Determine the [X, Y] coordinate at the center of the cell enclosing the given text.  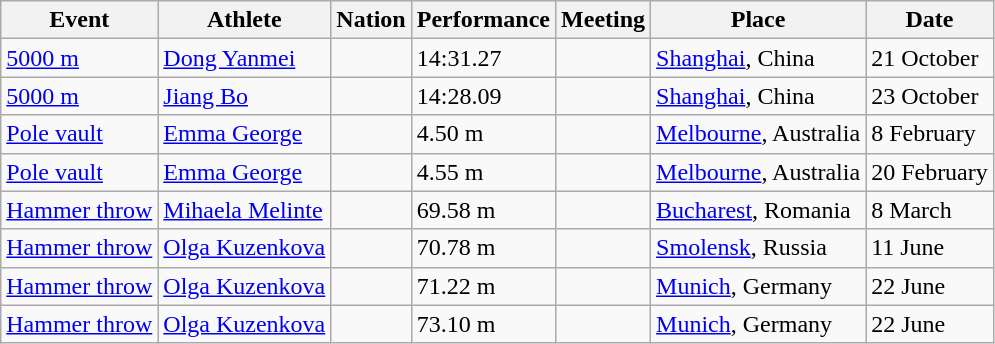
11 June [930, 248]
69.58 m [483, 210]
Date [930, 20]
Performance [483, 20]
Smolensk, Russia [758, 248]
Nation [371, 20]
20 February [930, 172]
8 February [930, 134]
Bucharest, Romania [758, 210]
23 October [930, 96]
14:31.27 [483, 58]
71.22 m [483, 286]
Athlete [244, 20]
14:28.09 [483, 96]
8 March [930, 210]
Place [758, 20]
Meeting [604, 20]
Jiang Bo [244, 96]
4.50 m [483, 134]
Dong Yanmei [244, 58]
70.78 m [483, 248]
Mihaela Melinte [244, 210]
21 October [930, 58]
73.10 m [483, 324]
4.55 m [483, 172]
Event [80, 20]
